Find where the given text appears and provide that cell's center as [x, y] coordinate. 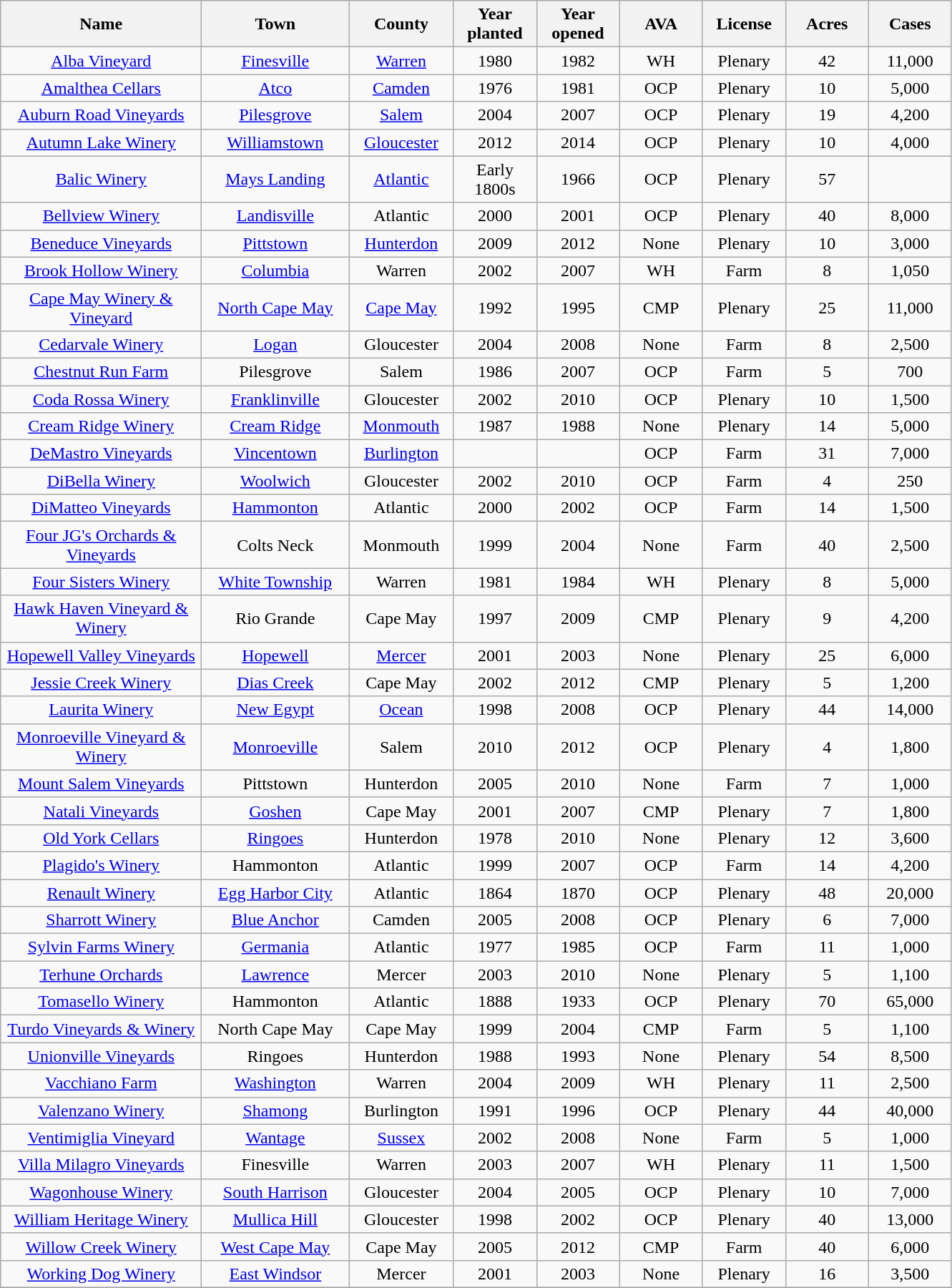
Town [275, 24]
Unionville Vineyards [102, 1056]
County [401, 24]
1991 [495, 1111]
Willow Creek Winery [102, 1246]
Rio Grande [275, 618]
1864 [495, 892]
54 [827, 1056]
42 [827, 61]
1984 [578, 582]
Old York Cellars [102, 838]
Germania [275, 947]
48 [827, 892]
1997 [495, 618]
3,500 [910, 1274]
Chestnut Run Farm [102, 371]
1888 [495, 1002]
Hawk Haven Vineyard & Winery [102, 618]
Franklinville [275, 399]
1,200 [910, 683]
Mullica Hill [275, 1219]
Tomasello Winery [102, 1002]
13,000 [910, 1219]
Columbia [275, 270]
Terhune Orchards [102, 975]
1933 [578, 1002]
South Harrison [275, 1192]
20,000 [910, 892]
New Egypt [275, 710]
West Cape May [275, 1246]
Jessie Creek Winery [102, 683]
Natali Vineyards [102, 811]
1870 [578, 892]
16 [827, 1274]
William Heritage Winery [102, 1219]
Landisville [275, 216]
Balic Winery [102, 179]
6 [827, 920]
Amalthea Cellars [102, 88]
Williamstown [275, 142]
Working Dog Winery [102, 1274]
Woolwich [275, 481]
Beneduce Vineyards [102, 243]
Brook Hollow Winery [102, 270]
1996 [578, 1111]
DeMastro Vineyards [102, 454]
Bellview Winery [102, 216]
8,000 [910, 216]
Cream Ridge [275, 426]
DiBella Winery [102, 481]
Name [102, 24]
1966 [578, 179]
Laurita Winery [102, 710]
East Windsor [275, 1274]
Acres [827, 24]
Early 1800s [495, 179]
Blue Anchor [275, 920]
57 [827, 179]
1993 [578, 1056]
Villa Milagro Vineyards [102, 1165]
1987 [495, 426]
Valenzano Winery [102, 1111]
Hopewell [275, 655]
70 [827, 1002]
Ventimiglia Vineyard [102, 1138]
Mays Landing [275, 179]
Mount Salem Vineyards [102, 784]
Auburn Road Vineyards [102, 115]
12 [827, 838]
License [744, 24]
19 [827, 115]
1995 [578, 308]
4,000 [910, 142]
Renault Winery [102, 892]
Vincentown [275, 454]
1986 [495, 371]
Monroeville Vineyard & Winery [102, 747]
Cases [910, 24]
DiMatteo Vineyards [102, 508]
700 [910, 371]
3,600 [910, 838]
White Township [275, 582]
Wagonhouse Winery [102, 1192]
Autumn Lake Winery [102, 142]
1977 [495, 947]
Logan [275, 344]
3,000 [910, 243]
Plagido's Winery [102, 865]
Hopewell Valley Vineyards [102, 655]
31 [827, 454]
1978 [495, 838]
Coda Rossa Winery [102, 399]
Wantage [275, 1138]
Colts Neck [275, 545]
1976 [495, 88]
Sussex [401, 1138]
40,000 [910, 1111]
Ocean [401, 710]
1985 [578, 947]
Cream Ridge Winery [102, 426]
Four Sisters Winery [102, 582]
250 [910, 481]
1,050 [910, 270]
9 [827, 618]
Alba Vineyard [102, 61]
Washington [275, 1083]
2014 [578, 142]
Year planted [495, 24]
Turdo Vineyards & Winery [102, 1029]
Sylvin Farms Winery [102, 947]
1982 [578, 61]
AVA [661, 24]
Year opened [578, 24]
Monroeville [275, 747]
Goshen [275, 811]
Dias Creek [275, 683]
Atco [275, 88]
Cape May Winery & Vineyard [102, 308]
Sharrott Winery [102, 920]
65,000 [910, 1002]
Vacchiano Farm [102, 1083]
1980 [495, 61]
14,000 [910, 710]
Four JG's Orchards & Vineyards [102, 545]
8,500 [910, 1056]
1992 [495, 308]
Cedarvale Winery [102, 344]
Egg Harbor City [275, 892]
Shamong [275, 1111]
Lawrence [275, 975]
